Scan for the cell matching the given text and deliver its (x, y) coordinate at center. 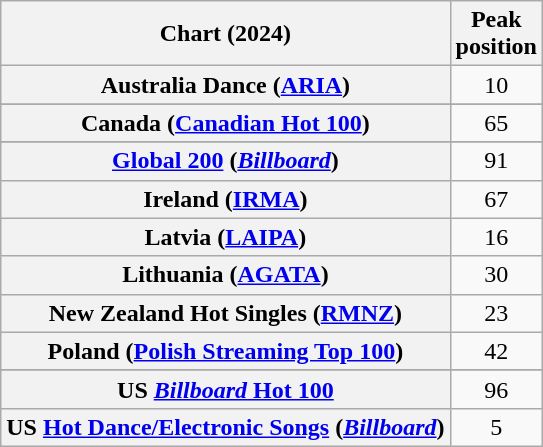
91 (496, 161)
42 (496, 351)
US Billboard Hot 100 (226, 389)
Poland (Polish Streaming Top 100) (226, 351)
Latvia (LAIPA) (226, 237)
10 (496, 85)
65 (496, 123)
Lithuania (AGATA) (226, 275)
Global 200 (Billboard) (226, 161)
16 (496, 237)
23 (496, 313)
Canada (Canadian Hot 100) (226, 123)
Peakposition (496, 34)
US Hot Dance/Electronic Songs (Billboard) (226, 427)
96 (496, 389)
30 (496, 275)
Chart (2024) (226, 34)
Australia Dance (ARIA) (226, 85)
67 (496, 199)
New Zealand Hot Singles (RMNZ) (226, 313)
Ireland (IRMA) (226, 199)
5 (496, 427)
